Provide the [X, Y] coordinate of the cell's center where the given text is located.  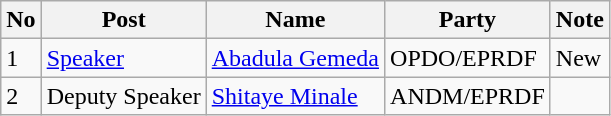
New [580, 58]
Deputy Speaker [124, 96]
Post [124, 20]
1 [21, 58]
ANDM/EPRDF [468, 96]
Note [580, 20]
2 [21, 96]
Speaker [124, 58]
Party [468, 20]
No [21, 20]
Shitaye Minale [295, 96]
Abadula Gemeda [295, 58]
Name [295, 20]
OPDO/EPRDF [468, 58]
